Provide the [x, y] coordinate of the cell's center where the given text is located.  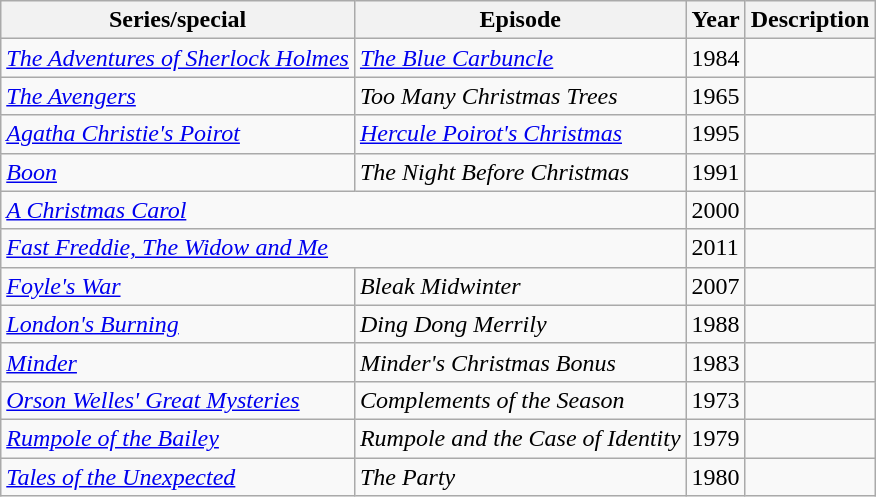
Episode [520, 20]
1988 [716, 324]
Tales of the Unexpected [178, 477]
Hercule Poirot's Christmas [520, 134]
Ding Dong Merrily [520, 324]
Description [810, 20]
A Christmas Carol [344, 210]
Rumpole of the Bailey [178, 438]
The Adventures of Sherlock Holmes [178, 58]
Agatha Christie's Poirot [178, 134]
The Party [520, 477]
1980 [716, 477]
Orson Welles' Great Mysteries [178, 400]
2000 [716, 210]
2011 [716, 248]
Too Many Christmas Trees [520, 96]
Series/special [178, 20]
London's Burning [178, 324]
Year [716, 20]
Minder's Christmas Bonus [520, 362]
1984 [716, 58]
Foyle's War [178, 286]
Boon [178, 172]
Complements of the Season [520, 400]
The Avengers [178, 96]
The Blue Carbuncle [520, 58]
The Night Before Christmas [520, 172]
1979 [716, 438]
2007 [716, 286]
Fast Freddie, The Widow and Me [344, 248]
Minder [178, 362]
1965 [716, 96]
1973 [716, 400]
Bleak Midwinter [520, 286]
Rumpole and the Case of Identity [520, 438]
1991 [716, 172]
1995 [716, 134]
1983 [716, 362]
